Search for the cell housing the specified text and yield its [x, y] center coordinate. 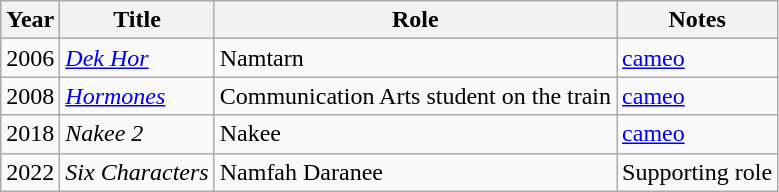
Namfah Daranee [415, 172]
2022 [30, 172]
2018 [30, 134]
Year [30, 20]
Nakee 2 [137, 134]
Communication Arts student on the train [415, 96]
Role [415, 20]
Supporting role [698, 172]
Dek Hor [137, 58]
2006 [30, 58]
2008 [30, 96]
Nakee [415, 134]
Notes [698, 20]
Namtarn [415, 58]
Title [137, 20]
Hormones [137, 96]
Six Characters [137, 172]
